Find where the given text appears and provide that cell's center as (X, Y) coordinate. 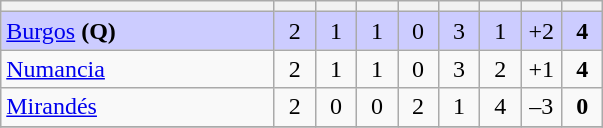
Numancia (138, 69)
–3 (542, 107)
+1 (542, 69)
+2 (542, 31)
Mirandés (138, 107)
Burgos (Q) (138, 31)
